Capture the cell that displays the provided text and extract its [X, Y] central coordinate. 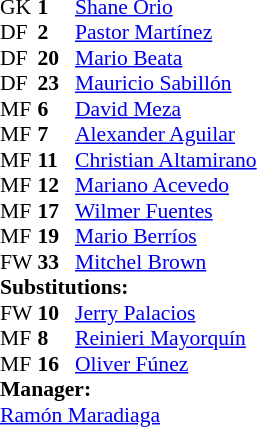
20 [57, 58]
17 [57, 211]
Jerry Palacios [166, 313]
23 [57, 83]
16 [57, 364]
Substitutions: [128, 287]
Mitchel Brown [166, 262]
Christian Altamirano [166, 160]
Reinieri Mayorquín [166, 339]
Mariano Acevedo [166, 185]
Wilmer Fuentes [166, 211]
Pastor Martínez [166, 33]
Manager: [128, 389]
2 [57, 33]
12 [57, 185]
Mauricio Sabillón [166, 83]
19 [57, 237]
Oliver Fúnez [166, 364]
10 [57, 313]
11 [57, 160]
8 [57, 339]
6 [57, 109]
7 [57, 135]
Mario Beata [166, 58]
33 [57, 262]
Alexander Aguilar [166, 135]
David Meza [166, 109]
Mario Berríos [166, 237]
